From the cell containing the given text, extract its center point as (X, Y) coordinate. 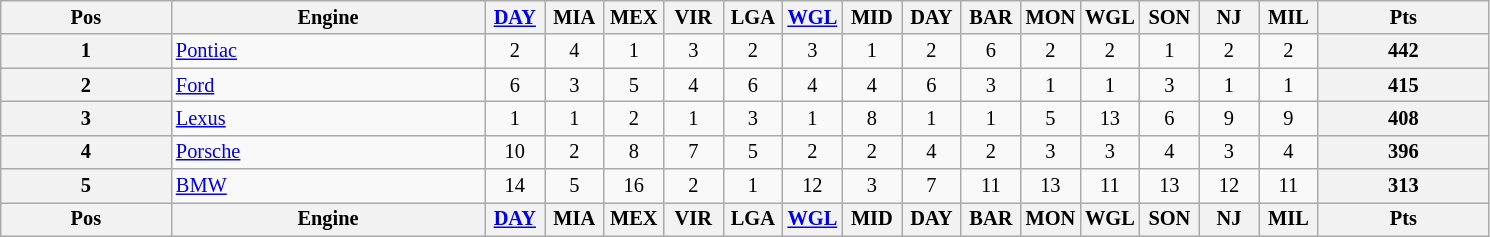
BMW (328, 186)
313 (1403, 186)
Ford (328, 85)
10 (515, 152)
396 (1403, 152)
Pontiac (328, 51)
16 (634, 186)
442 (1403, 51)
Lexus (328, 118)
Porsche (328, 152)
415 (1403, 85)
14 (515, 186)
408 (1403, 118)
